Detect which cell encompasses the target text, then output its [X, Y] center coordinate. 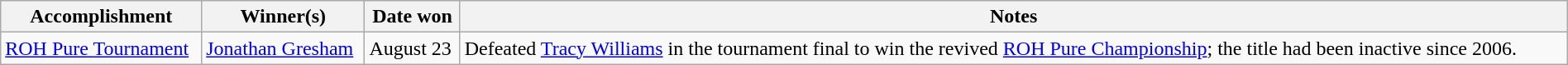
Jonathan Gresham [283, 48]
Defeated Tracy Williams in the tournament final to win the revived ROH Pure Championship; the title had been inactive since 2006. [1014, 48]
ROH Pure Tournament [101, 48]
Winner(s) [283, 17]
Notes [1014, 17]
August 23 [412, 48]
Accomplishment [101, 17]
Date won [412, 17]
